Scan for the cell matching the given text and deliver its [x, y] coordinate at center. 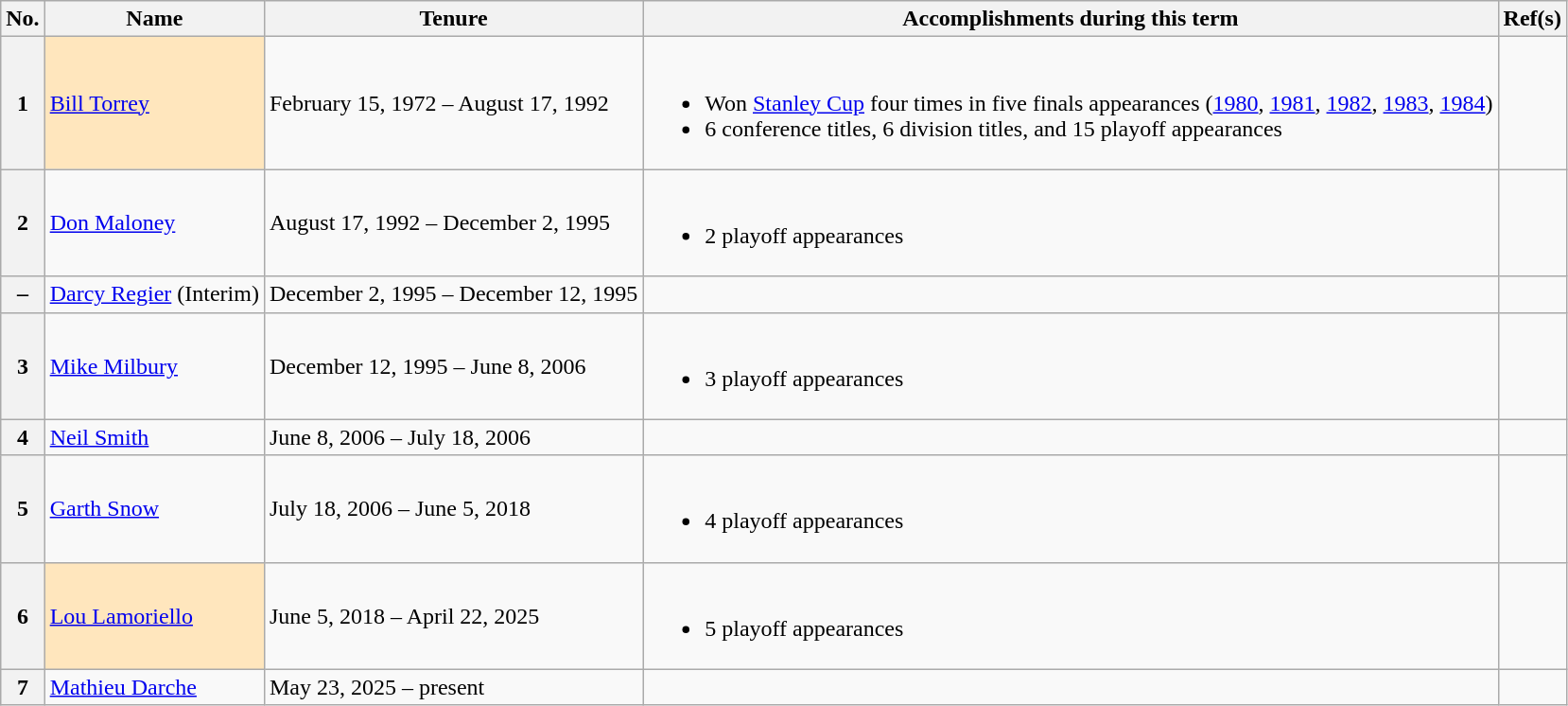
– [23, 294]
3 [23, 365]
Don Maloney [154, 223]
May 23, 2025 – present [453, 687]
Accomplishments during this term [1071, 19]
Tenure [453, 19]
3 playoff appearances [1071, 365]
June 5, 2018 – April 22, 2025 [453, 615]
Bill Torrey [154, 103]
7 [23, 687]
6 [23, 615]
5 playoff appearances [1071, 615]
June 8, 2006 – July 18, 2006 [453, 437]
4 playoff appearances [1071, 509]
December 12, 1995 – June 8, 2006 [453, 365]
July 18, 2006 – June 5, 2018 [453, 509]
Lou Lamoriello [154, 615]
August 17, 1992 – December 2, 1995 [453, 223]
Garth Snow [154, 509]
Mike Milbury [154, 365]
December 2, 1995 – December 12, 1995 [453, 294]
Ref(s) [1532, 19]
No. [23, 19]
4 [23, 437]
February 15, 1972 – August 17, 1992 [453, 103]
2 [23, 223]
5 [23, 509]
Darcy Regier (Interim) [154, 294]
Mathieu Darche [154, 687]
1 [23, 103]
Neil Smith [154, 437]
2 playoff appearances [1071, 223]
Name [154, 19]
